Find where the given text appears and provide that cell's center as [X, Y] coordinate. 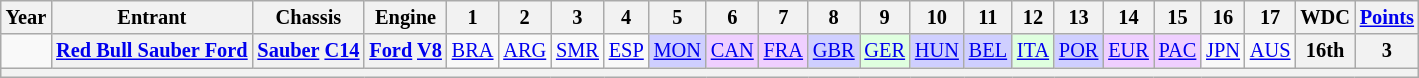
17 [1270, 17]
Year [26, 17]
5 [678, 17]
Chassis [309, 17]
12 [1033, 17]
2 [524, 17]
14 [1128, 17]
FRA [784, 51]
11 [988, 17]
Entrant [152, 17]
4 [626, 17]
GER [885, 51]
10 [937, 17]
6 [732, 17]
7 [784, 17]
BRA [473, 51]
ARG [524, 51]
9 [885, 17]
ITA [1033, 51]
AUS [1270, 51]
Points [1387, 17]
Sauber C14 [309, 51]
Engine [405, 17]
1 [473, 17]
CAN [732, 51]
GBR [834, 51]
Red Bull Sauber Ford [152, 51]
Ford V8 [405, 51]
BEL [988, 51]
SMR [578, 51]
15 [1178, 17]
13 [1078, 17]
HUN [937, 51]
PAC [1178, 51]
ESP [626, 51]
8 [834, 17]
16 [1223, 17]
POR [1078, 51]
EUR [1128, 51]
MON [678, 51]
JPN [1223, 51]
WDC [1325, 17]
16th [1325, 51]
